Return the (x, y) coordinate for the center point of the cell that contains the specified text.  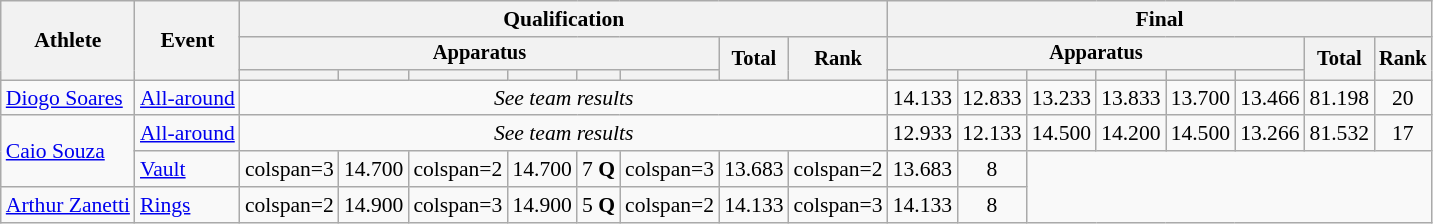
Athlete (68, 40)
13.233 (1062, 98)
Event (188, 40)
Vault (188, 169)
81.198 (1340, 98)
13.466 (1270, 98)
Final (1160, 19)
Rings (188, 205)
5 Q (598, 205)
Qualification (564, 19)
81.532 (1340, 134)
12.133 (992, 134)
12.933 (922, 134)
14.200 (1130, 134)
13.833 (1130, 98)
Arthur Zanetti (68, 205)
12.833 (992, 98)
13.700 (1200, 98)
13.266 (1270, 134)
17 (1403, 134)
7 Q (598, 169)
20 (1403, 98)
Diogo Soares (68, 98)
Caio Souza (68, 152)
